Return the (x, y) coordinate for the center point of the cell that contains the specified text.  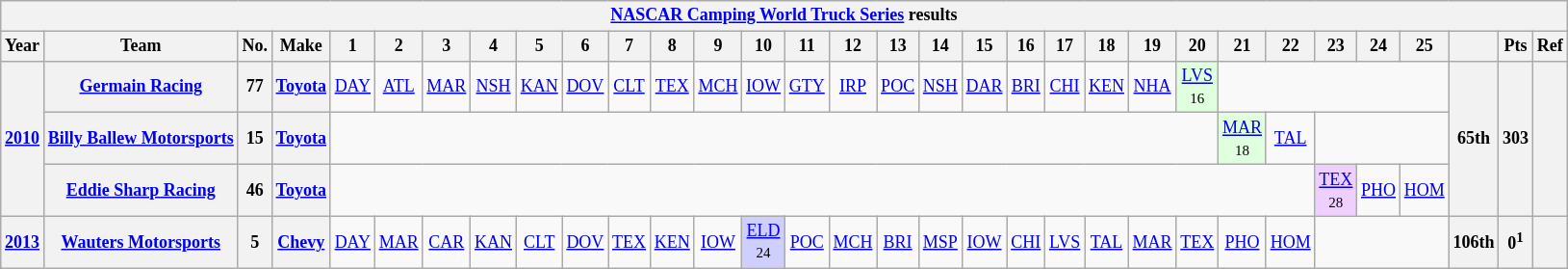
2013 (23, 242)
17 (1065, 46)
16 (1026, 46)
CAR (447, 242)
DAR (984, 87)
9 (718, 46)
2010 (23, 139)
77 (254, 87)
18 (1107, 46)
01 (1516, 242)
ATL (398, 87)
24 (1378, 46)
25 (1425, 46)
Wauters Motorsports (141, 242)
Pts (1516, 46)
22 (1290, 46)
19 (1152, 46)
23 (1336, 46)
LVS (1065, 242)
106th (1474, 242)
303 (1516, 139)
21 (1243, 46)
6 (585, 46)
11 (807, 46)
Team (141, 46)
4 (494, 46)
Chevy (300, 242)
14 (939, 46)
8 (672, 46)
10 (764, 46)
Eddie Sharp Racing (141, 190)
LVS16 (1197, 87)
Germain Racing (141, 87)
Billy Ballew Motorsports (141, 139)
Make (300, 46)
MAR18 (1243, 139)
TEX28 (1336, 190)
2 (398, 46)
NHA (1152, 87)
IRP (853, 87)
GTY (807, 87)
3 (447, 46)
NASCAR Camping World Truck Series results (784, 15)
MSP (939, 242)
20 (1197, 46)
1 (352, 46)
No. (254, 46)
65th (1474, 139)
13 (898, 46)
7 (630, 46)
46 (254, 190)
Year (23, 46)
12 (853, 46)
Ref (1550, 46)
ELD24 (764, 242)
